Detect which cell encompasses the target text, then output its (x, y) center coordinate. 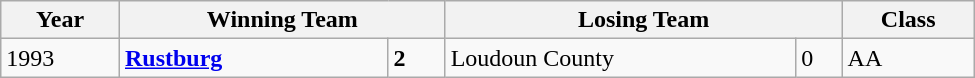
Year (60, 20)
AA (908, 58)
Rustburg (254, 58)
0 (819, 58)
Losing Team (644, 20)
Class (908, 20)
Loudoun County (620, 58)
1993 (60, 58)
Winning Team (282, 20)
2 (416, 58)
